Locate the cell with the specified text and output its [X, Y] center coordinate. 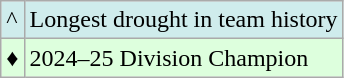
^ [12, 20]
♦ [12, 58]
2024–25 Division Champion [184, 58]
Longest drought in team history [184, 20]
